Determine the (X, Y) coordinate at the center of the cell enclosing the given text.  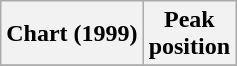
Chart (1999) (72, 34)
Peakposition (189, 34)
